Extract the [X, Y] coordinate from the center of the cell holding the provided text.  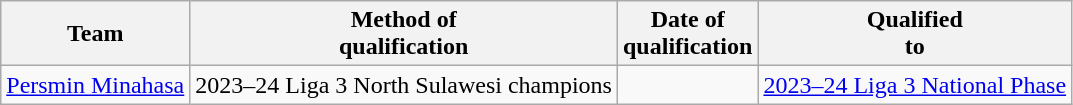
Qualified to [915, 34]
Persmin Minahasa [96, 85]
2023–24 Liga 3 National Phase [915, 85]
Method of qualification [404, 34]
Date of qualification [687, 34]
2023–24 Liga 3 North Sulawesi champions [404, 85]
Team [96, 34]
